Extract the (X, Y) coordinate from the center of the cell holding the provided text.  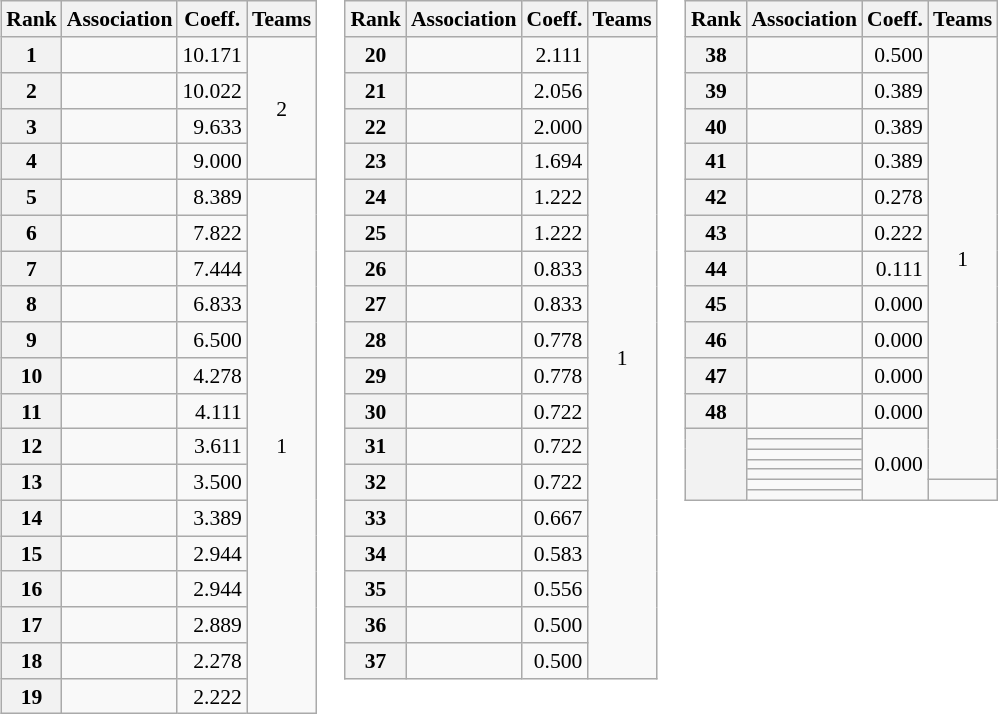
31 (376, 447)
20 (376, 55)
19 (32, 696)
0.111 (895, 269)
42 (716, 197)
2.278 (212, 661)
40 (716, 126)
10.171 (212, 55)
9 (32, 340)
37 (376, 661)
35 (376, 589)
11 (32, 411)
21 (376, 91)
0.667 (555, 518)
9.633 (212, 126)
8.389 (212, 197)
39 (716, 91)
47 (716, 376)
6.833 (212, 304)
7.444 (212, 269)
32 (376, 482)
4.278 (212, 376)
9.000 (212, 162)
18 (32, 661)
27 (376, 304)
2.000 (555, 126)
1.694 (555, 162)
45 (716, 304)
0.222 (895, 233)
3.389 (212, 518)
0.556 (555, 589)
48 (716, 411)
33 (376, 518)
22 (376, 126)
16 (32, 589)
30 (376, 411)
23 (376, 162)
12 (32, 447)
17 (32, 625)
36 (376, 625)
25 (376, 233)
0.278 (895, 197)
24 (376, 197)
7 (32, 269)
10 (32, 376)
10.022 (212, 91)
4.111 (212, 411)
5 (32, 197)
43 (716, 233)
8 (32, 304)
7.822 (212, 233)
46 (716, 340)
15 (32, 554)
13 (32, 482)
2.222 (212, 696)
41 (716, 162)
4 (32, 162)
3 (32, 126)
3.500 (212, 482)
0.583 (555, 554)
34 (376, 554)
6 (32, 233)
29 (376, 376)
44 (716, 269)
14 (32, 518)
2.056 (555, 91)
3.611 (212, 447)
6.500 (212, 340)
2.889 (212, 625)
28 (376, 340)
38 (716, 55)
26 (376, 269)
2.111 (555, 55)
